Return [X, Y] of the center of cell containing provided text 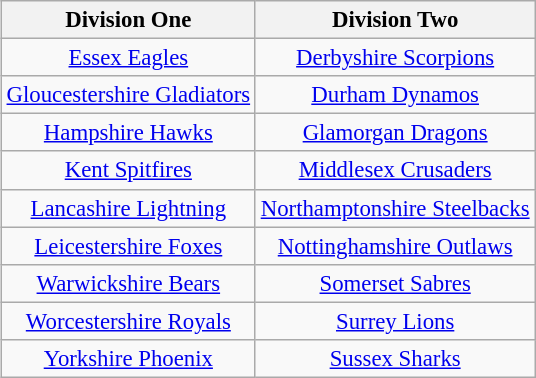
Nottinghamshire Outlaws [394, 246]
Leicestershire Foxes [128, 246]
Middlesex Crusaders [394, 170]
Sussex Sharks [394, 358]
Gloucestershire Gladiators [128, 95]
Durham Dynamos [394, 95]
Worcestershire Royals [128, 321]
Surrey Lions [394, 321]
Lancashire Lightning [128, 208]
Kent Spitfires [128, 170]
Glamorgan Dragons [394, 133]
Division One [128, 20]
Essex Eagles [128, 58]
Hampshire Hawks [128, 133]
Northamptonshire Steelbacks [394, 208]
Derbyshire Scorpions [394, 58]
Division Two [394, 20]
Yorkshire Phoenix [128, 358]
Somerset Sabres [394, 283]
Warwickshire Bears [128, 283]
